Capture the cell that displays the provided text and extract its (X, Y) central coordinate. 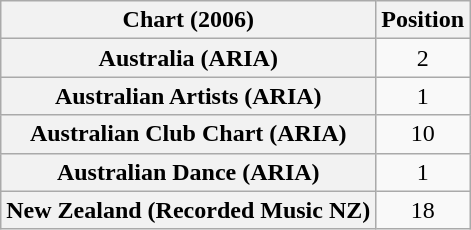
10 (423, 134)
Position (423, 20)
Chart (2006) (188, 20)
Australian Artists (ARIA) (188, 96)
Australia (ARIA) (188, 58)
New Zealand (Recorded Music NZ) (188, 210)
Australian Dance (ARIA) (188, 172)
18 (423, 210)
2 (423, 58)
Australian Club Chart (ARIA) (188, 134)
